Return [x, y] of the center of cell containing provided text 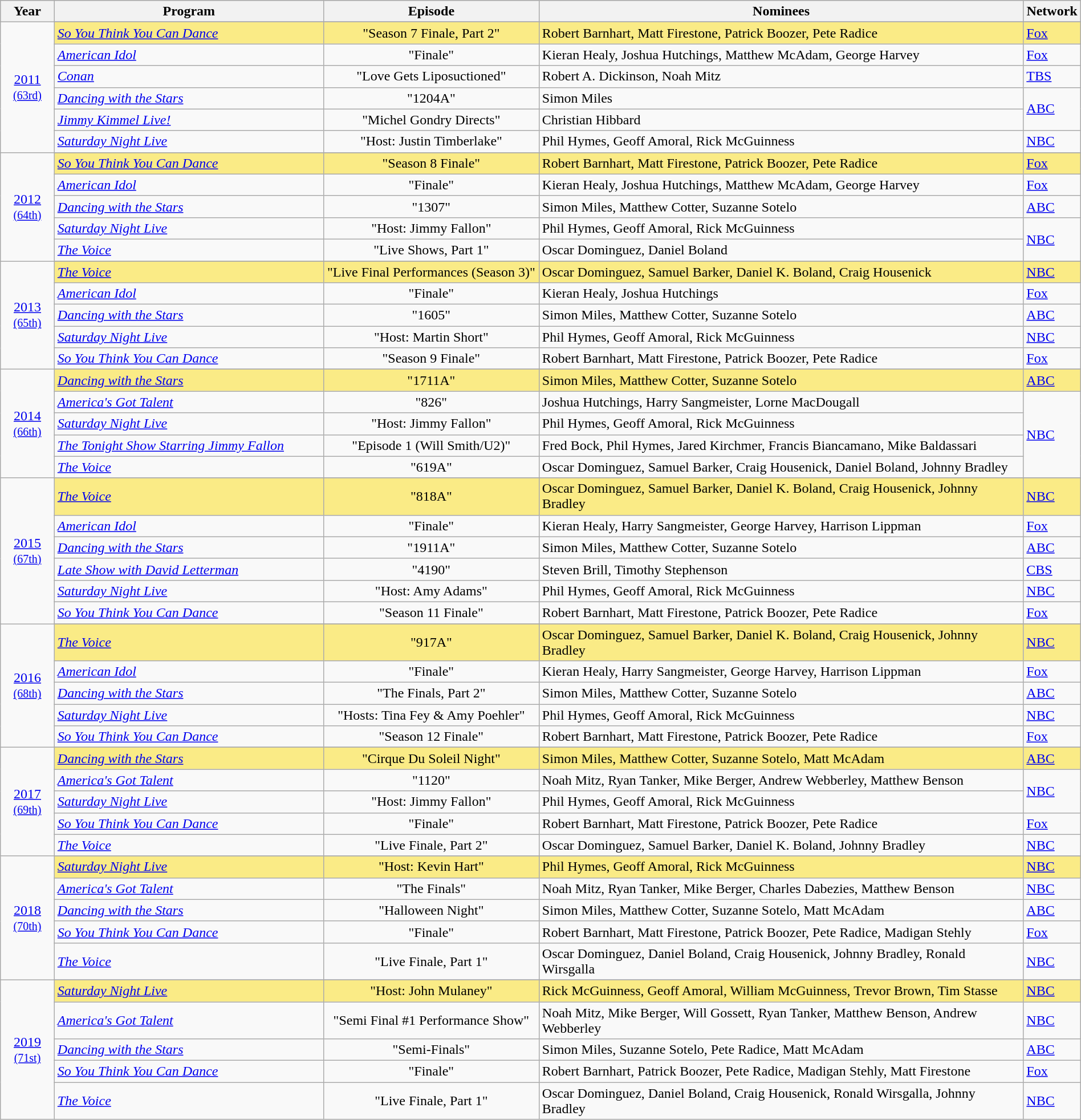
Nominees [781, 11]
"Host: John Mulaney" [431, 991]
Oscar Dominguez, Samuel Barker, Daniel K. Boland, Johnny Bradley [781, 845]
Oscar Dominguez, Daniel Boland, Craig Housenick, Ronald Wirsgalla, Johnny Bradley [781, 1101]
Christian Hibbard [781, 120]
2019(71st) [27, 1049]
Conan [189, 76]
"The Finals, Part 2" [431, 693]
Simon Miles, Suzanne Sotelo, Pete Radice, Matt McAdam [781, 1050]
"Live Finale, Part 2" [431, 845]
Oscar Dominguez, Daniel Boland [781, 250]
Steven Brill, Timothy Stephenson [781, 569]
Noah Mitz, Ryan Tanker, Mike Berger, Charles Dabezies, Matthew Benson [781, 888]
Jimmy Kimmel Live! [189, 120]
Year [27, 11]
"619A" [431, 467]
"826" [431, 402]
Fred Bock, Phil Hymes, Jared Kirchmer, Francis Biancamano, Mike Baldassari [781, 445]
CBS [1052, 569]
Oscar Dominguez, Samuel Barker, Daniel K. Boland, Craig Housenick [781, 272]
"Host: Amy Adams" [431, 591]
"917A" [431, 642]
Late Show with David Letterman [189, 569]
Noah Mitz, Ryan Tanker, Mike Berger, Andrew Webberley, Matthew Benson [781, 780]
Kieran Healy, Joshua Hutchings [781, 294]
2017(69th) [27, 802]
"1120" [431, 780]
"Live Shows, Part 1" [431, 250]
"Halloween Night" [431, 910]
"4190" [431, 569]
Joshua Hutchings, Harry Sangmeister, Lorne MacDougall [781, 402]
Episode [431, 11]
Network [1052, 11]
"1911A" [431, 547]
"Host: Justin Timberlake" [431, 141]
"Season 11 Finale" [431, 612]
Robert Barnhart, Matt Firestone, Patrick Boozer, Pete Radice, Madigan Stehly [781, 932]
2018(70th) [27, 918]
Oscar Dominguez, Daniel Boland, Craig Housenick, Johnny Bradley, Ronald Wirsgalla [781, 961]
"1605" [431, 315]
Robert Barnhart, Patrick Boozer, Pete Radice, Madigan Stehly, Matt Firestone [781, 1072]
2013(65th) [27, 315]
"1204A" [431, 98]
"Semi Final #1 Performance Show" [431, 1020]
"The Finals" [431, 888]
2011(63rd) [27, 87]
"Season 12 Finale" [431, 737]
"1307" [431, 206]
"Live Final Performances (Season 3)" [431, 272]
"Semi-Finals" [431, 1050]
2016(68th) [27, 685]
Rick McGuinness, Geoff Amoral, William McGuinness, Trevor Brown, Tim Stasse [781, 991]
"Season 8 Finale" [431, 163]
Noah Mitz, Mike Berger, Will Gossett, Ryan Tanker, Matthew Benson, Andrew Webberley [781, 1020]
2015(67th) [27, 551]
"Hosts: Tina Fey & Amy Poehler" [431, 715]
"Season 7 Finale, Part 2" [431, 33]
Robert A. Dickinson, Noah Mitz [781, 76]
Oscar Dominguez, Samuel Barker, Craig Housenick, Daniel Boland, Johnny Bradley [781, 467]
"Season 9 Finale" [431, 359]
The Tonight Show Starring Jimmy Fallon [189, 445]
TBS [1052, 76]
"818A" [431, 496]
"Host: Martin Short" [431, 337]
"Love Gets Liposuctioned" [431, 76]
Simon Miles [781, 98]
"Michel Gondry Directs" [431, 120]
"Host: Kevin Hart" [431, 867]
2012(64th) [27, 206]
2014(66th) [27, 424]
"Episode 1 (Will Smith/U2)" [431, 445]
"1711A" [431, 380]
"Cirque Du Soleil Night" [431, 758]
Program [189, 11]
